Pinpoint the cell where the given text exists, returning its [X, Y] midpoint coordinate. 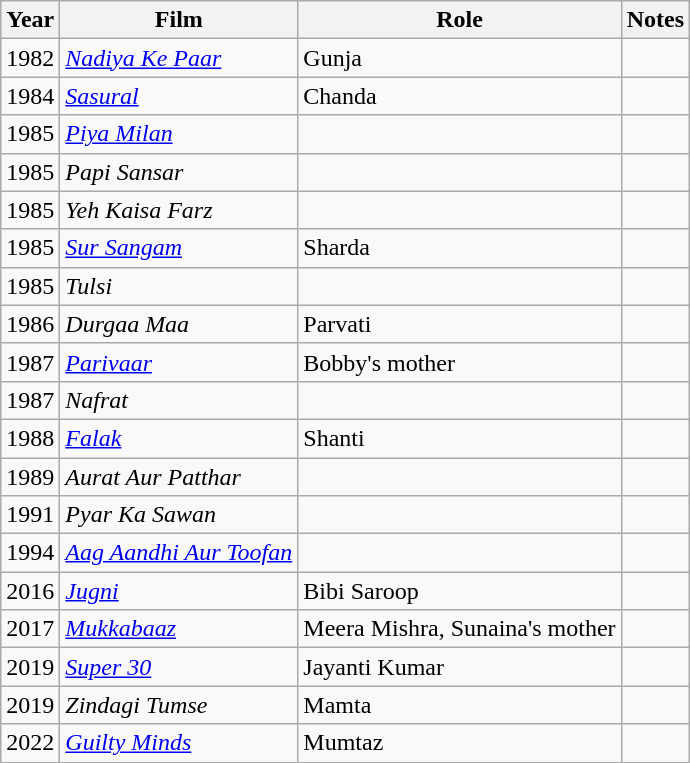
1988 [30, 438]
Nadiya Ke Paar [179, 58]
Nafrat [179, 400]
Jayanti Kumar [460, 667]
Super 30 [179, 667]
Sur Sangam [179, 248]
2016 [30, 591]
Role [460, 20]
Sharda [460, 248]
Bobby's mother [460, 362]
Meera Mishra, Sunaina's mother [460, 629]
1982 [30, 58]
Tulsi [179, 286]
Jugni [179, 591]
Zindagi Tumse [179, 705]
Gunja [460, 58]
Film [179, 20]
Guilty Minds [179, 743]
Mamta [460, 705]
Falak [179, 438]
1986 [30, 324]
Aurat Aur Patthar [179, 477]
Bibi Saroop [460, 591]
Sasural [179, 96]
Shanti [460, 438]
1991 [30, 515]
Parvati [460, 324]
Papi Sansar [179, 172]
Mumtaz [460, 743]
Mukkabaaz [179, 629]
1984 [30, 96]
Piya Milan [179, 134]
Chanda [460, 96]
2022 [30, 743]
Year [30, 20]
Durgaa Maa [179, 324]
Parivaar [179, 362]
Aag Aandhi Aur Toofan [179, 553]
2017 [30, 629]
Notes [655, 20]
Pyar Ka Sawan [179, 515]
1994 [30, 553]
1989 [30, 477]
Yeh Kaisa Farz [179, 210]
